Return (X, Y) of the center of cell containing provided text 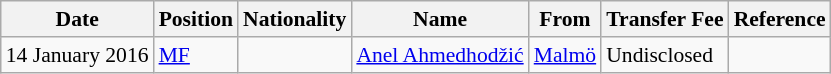
Transfer Fee (664, 19)
Undisclosed (664, 55)
Reference (780, 19)
MF (196, 55)
14 January 2016 (78, 55)
Name (440, 19)
Position (196, 19)
Anel Ahmedhodžić (440, 55)
Malmö (565, 55)
Date (78, 19)
From (565, 19)
Nationality (294, 19)
